Pinpoint the cell where the given text exists, returning its [X, Y] midpoint coordinate. 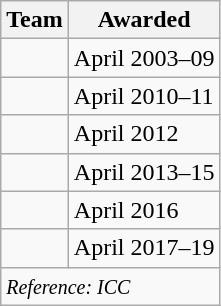
Awarded [144, 20]
Reference: ICC [110, 286]
April 2017–19 [144, 248]
April 2010–11 [144, 96]
April 2012 [144, 134]
Team [35, 20]
April 2016 [144, 210]
April 2013–15 [144, 172]
April 2003–09 [144, 58]
